Extract the [x, y] coordinate from the center of the cell holding the provided text.  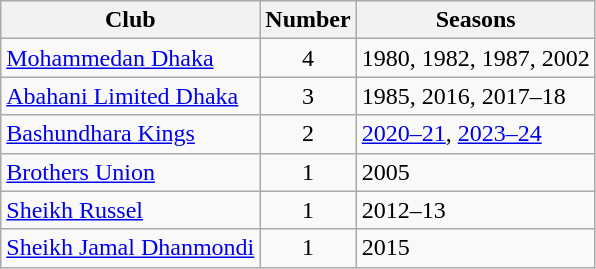
3 [308, 96]
4 [308, 58]
Seasons [476, 20]
Abahani Limited Dhaka [130, 96]
2005 [476, 172]
Sheikh Russel [130, 210]
1980, 1982, 1987, 2002 [476, 58]
2012–13 [476, 210]
Sheikh Jamal Dhanmondi [130, 248]
Brothers Union [130, 172]
Bashundhara Kings [130, 134]
2015 [476, 248]
1985, 2016, 2017–18 [476, 96]
2 [308, 134]
2020–21, 2023–24 [476, 134]
Mohammedan Dhaka [130, 58]
Club [130, 20]
Number [308, 20]
